Output the (X, Y) coordinate of the center of the cell containing the given text.  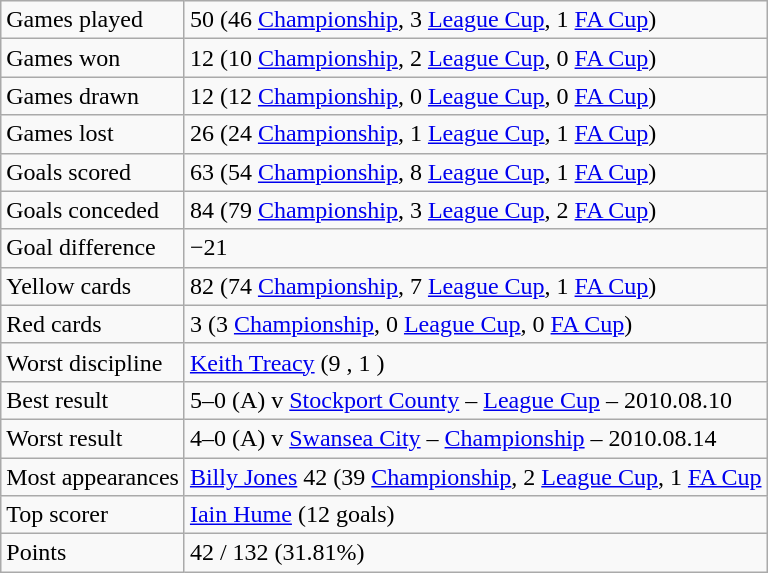
Best result (93, 400)
12 (12 Championship, 0 League Cup, 0 FA Cup) (476, 96)
Red cards (93, 324)
Goal difference (93, 248)
Goals scored (93, 172)
Games drawn (93, 96)
Yellow cards (93, 286)
Most appearances (93, 477)
84 (79 Championship, 3 League Cup, 2 FA Cup) (476, 210)
Worst result (93, 438)
26 (24 Championship, 1 League Cup, 1 FA Cup) (476, 134)
Keith Treacy (9 , 1 ) (476, 362)
4–0 (A) v Swansea City – Championship – 2010.08.14 (476, 438)
Billy Jones 42 (39 Championship, 2 League Cup, 1 FA Cup (476, 477)
3 (3 Championship, 0 League Cup, 0 FA Cup) (476, 324)
Worst discipline (93, 362)
82 (74 Championship, 7 League Cup, 1 FA Cup) (476, 286)
50 (46 Championship, 3 League Cup, 1 FA Cup) (476, 20)
5–0 (A) v Stockport County – League Cup – 2010.08.10 (476, 400)
Iain Hume (12 goals) (476, 515)
Games lost (93, 134)
Goals conceded (93, 210)
42 / 132 (31.81%) (476, 553)
Games won (93, 58)
Points (93, 553)
63 (54 Championship, 8 League Cup, 1 FA Cup) (476, 172)
Games played (93, 20)
12 (10 Championship, 2 League Cup, 0 FA Cup) (476, 58)
−21 (476, 248)
Top scorer (93, 515)
